Find where the given text appears and provide that cell's center as (x, y) coordinate. 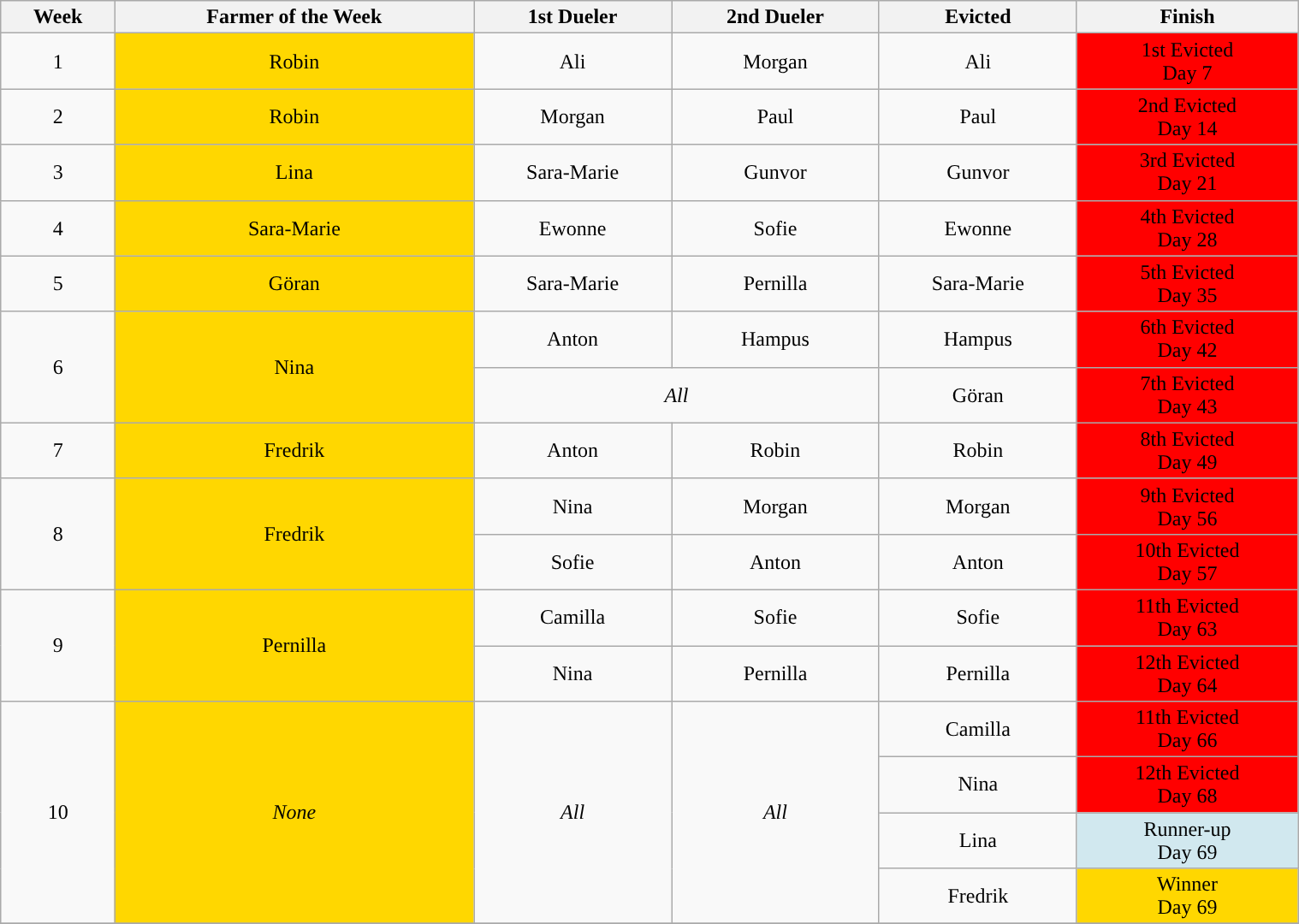
12th EvictedDay 68 (1187, 785)
11th EvictedDay 66 (1187, 729)
1st Dueler (573, 17)
12th EvictedDay 64 (1187, 672)
5th EvictedDay 35 (1187, 284)
4 (58, 228)
3rd EvictedDay 21 (1187, 173)
Finish (1187, 17)
1 (58, 62)
2nd EvictedDay 14 (1187, 116)
10 (58, 813)
1st EvictedDay 7 (1187, 62)
Evicted (977, 17)
8th EvictedDay 49 (1187, 450)
2 (58, 116)
6th EvictedDay 42 (1187, 339)
None (294, 813)
4th EvictedDay 28 (1187, 228)
7 (58, 450)
Runner-upDay 69 (1187, 840)
9th EvictedDay 56 (1187, 506)
10th EvictedDay 57 (1187, 561)
5 (58, 284)
9 (58, 645)
6 (58, 367)
7th EvictedDay 43 (1187, 395)
11th EvictedDay 63 (1187, 618)
Farmer of the Week (294, 17)
8 (58, 534)
2nd Dueler (775, 17)
Week (58, 17)
WinnerDay 69 (1187, 897)
3 (58, 173)
